Identify which cell holds the provided text, then report its [x, y] central coordinate. 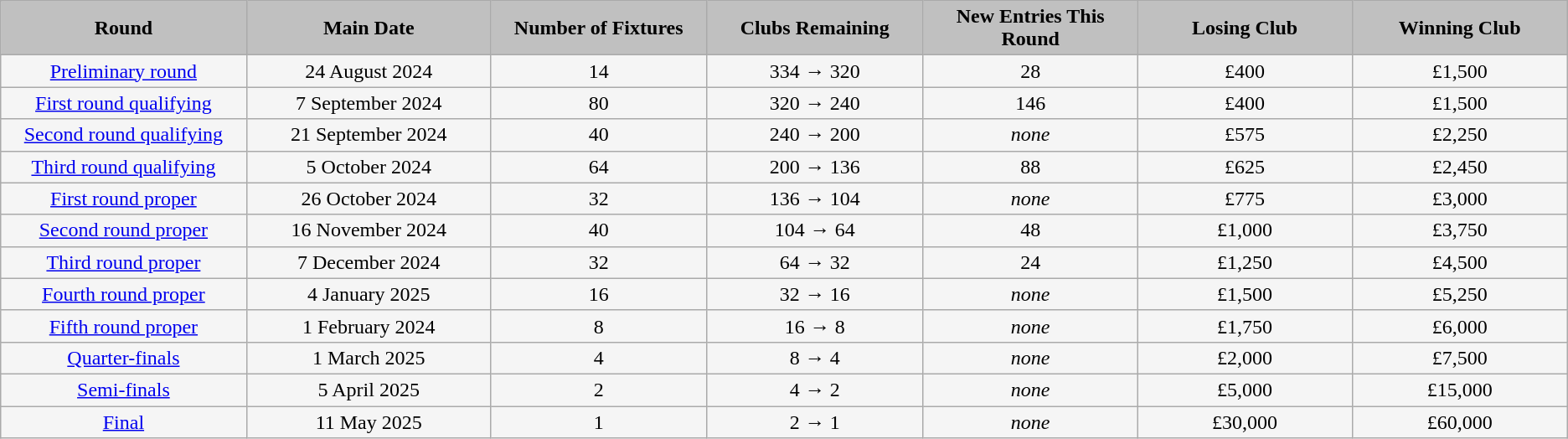
1 February 2024 [369, 326]
5 April 2025 [369, 390]
4 January 2025 [369, 294]
Clubs Remaining [814, 28]
48 [1030, 230]
80 [598, 103]
Second round proper [124, 230]
Semi-finals [124, 390]
£30,000 [1245, 421]
1 March 2025 [369, 358]
Second round qualifying [124, 135]
240 → 200 [814, 135]
200 → 136 [814, 167]
16 [598, 294]
7 December 2024 [369, 262]
16 → 8 [814, 326]
Fourth round proper [124, 294]
£1,750 [1245, 326]
First round proper [124, 199]
£2,000 [1245, 358]
Quarter-finals [124, 358]
320 → 240 [814, 103]
Final [124, 421]
Fifth round proper [124, 326]
64 → 32 [814, 262]
4 [598, 358]
88 [1030, 167]
146 [1030, 103]
£5,000 [1245, 390]
14 [598, 71]
24 [1030, 262]
£15,000 [1459, 390]
£2,450 [1459, 167]
Main Date [369, 28]
4 → 2 [814, 390]
Number of Fixtures [598, 28]
£6,000 [1459, 326]
£625 [1245, 167]
16 November 2024 [369, 230]
2 [598, 390]
Preliminary round [124, 71]
New Entries This Round [1030, 28]
334 → 320 [814, 71]
£3,750 [1459, 230]
136 → 104 [814, 199]
26 October 2024 [369, 199]
24 August 2024 [369, 71]
Losing Club [1245, 28]
£775 [1245, 199]
1 [598, 421]
11 May 2025 [369, 421]
£1,000 [1245, 230]
2 → 1 [814, 421]
£1,250 [1245, 262]
8 [598, 326]
5 October 2024 [369, 167]
£60,000 [1459, 421]
Third round qualifying [124, 167]
£2,250 [1459, 135]
First round qualifying [124, 103]
28 [1030, 71]
£3,000 [1459, 199]
Round [124, 28]
£575 [1245, 135]
21 September 2024 [369, 135]
£4,500 [1459, 262]
7 September 2024 [369, 103]
Third round proper [124, 262]
32 → 16 [814, 294]
104 → 64 [814, 230]
£5,250 [1459, 294]
8 → 4 [814, 358]
Winning Club [1459, 28]
£7,500 [1459, 358]
64 [598, 167]
